Capture the cell that displays the provided text and extract its (X, Y) central coordinate. 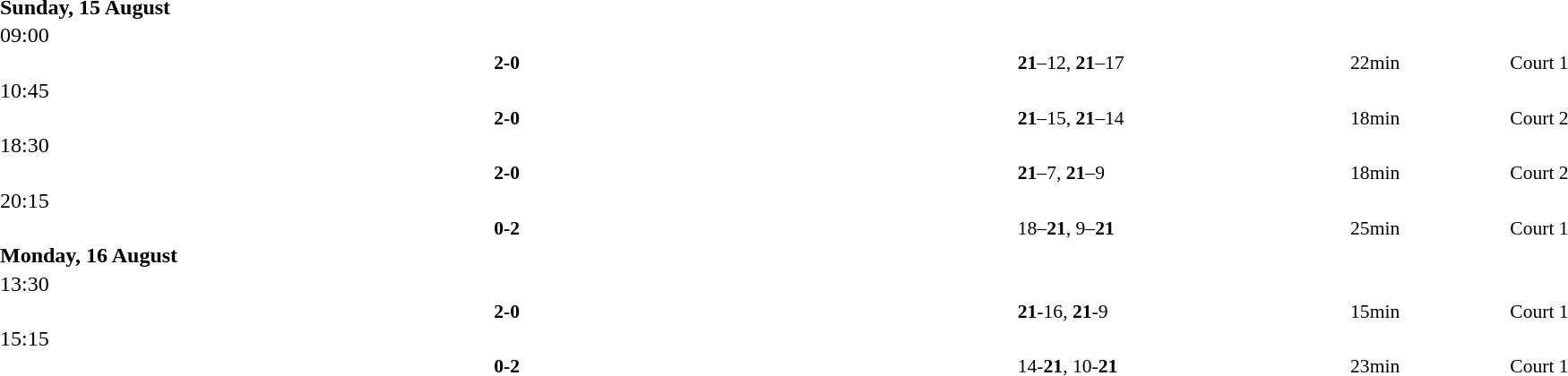
21-16, 21-9 (1182, 312)
15min (1428, 312)
25min (1428, 227)
21–7, 21–9 (1182, 173)
21–12, 21–17 (1182, 63)
18–21, 9–21 (1182, 227)
0-2 (507, 227)
22min (1428, 63)
21–15, 21–14 (1182, 118)
